From the cell containing the given text, extract its center point as [x, y] coordinate. 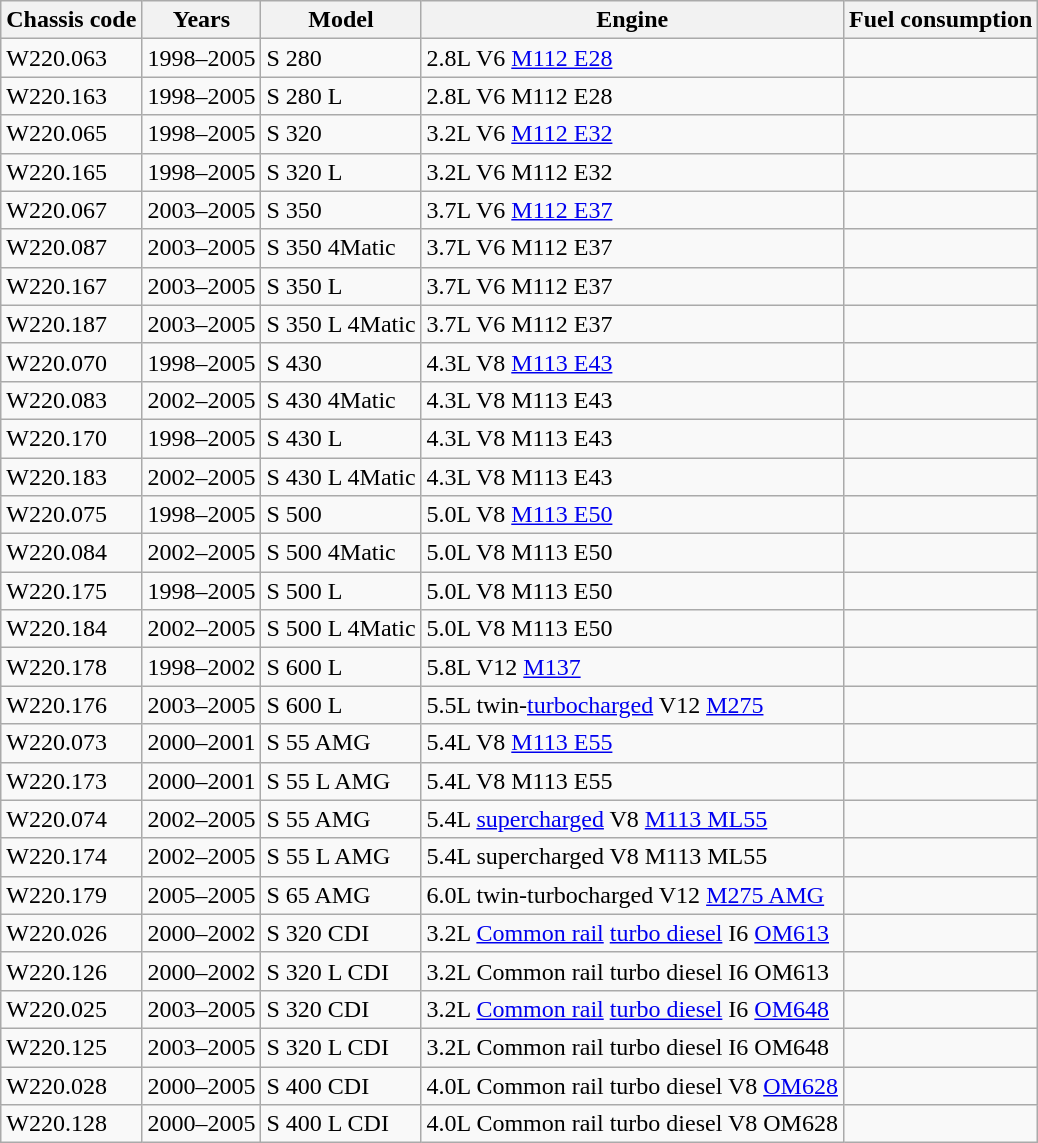
W220.175 [72, 591]
1998–2002 [202, 667]
S 280 [341, 58]
S 400 CDI [341, 1085]
W220.063 [72, 58]
W220.184 [72, 629]
S 350 L [341, 286]
W220.178 [72, 667]
S 500 [341, 515]
W220.083 [72, 400]
2005–2005 [202, 895]
W220.170 [72, 438]
S 430 [341, 362]
5.5L twin-turbocharged V12 M275 [632, 705]
W220.179 [72, 895]
S 500 L 4Matic [341, 629]
6.0L twin-turbocharged V12 M275 AMG [632, 895]
Engine [632, 20]
S 400 L CDI [341, 1124]
W220.183 [72, 477]
W220.087 [72, 248]
S 350 4Matic [341, 248]
W220.028 [72, 1085]
Years [202, 20]
W220.173 [72, 781]
W220.073 [72, 743]
W220.084 [72, 553]
S 430 L [341, 438]
S 350 [341, 210]
W220.167 [72, 286]
S 65 AMG [341, 895]
S 430 L 4Matic [341, 477]
S 430 4Matic [341, 400]
Model [341, 20]
W220.187 [72, 324]
Fuel consumption [940, 20]
W220.163 [72, 96]
S 350 L 4Matic [341, 324]
W220.074 [72, 819]
S 500 L [341, 591]
S 320 [341, 134]
W220.075 [72, 515]
W220.067 [72, 210]
S 320 L [341, 172]
W220.026 [72, 933]
Chassis code [72, 20]
W220.165 [72, 172]
W220.126 [72, 971]
W220.070 [72, 362]
S 280 L [341, 96]
W220.065 [72, 134]
W220.128 [72, 1124]
W220.125 [72, 1047]
S 500 4Matic [341, 553]
W220.174 [72, 857]
W220.025 [72, 1009]
W220.176 [72, 705]
5.8L V12 M137 [632, 667]
